For the text-containing cell, return its midpoint in (X, Y) coordinate format. 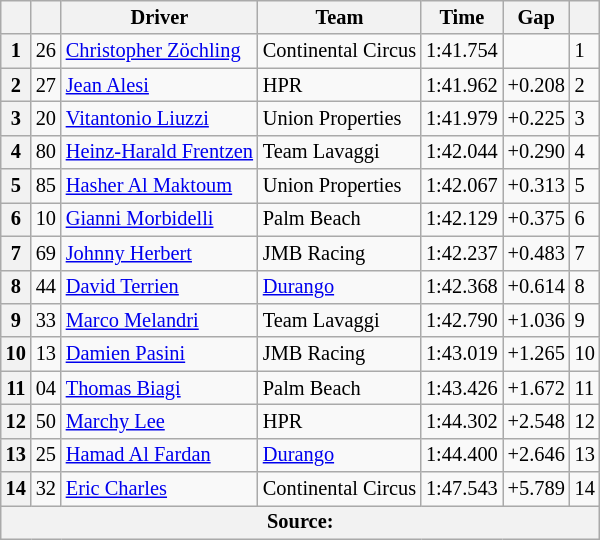
Thomas Biagi (160, 388)
Time (462, 17)
Marco Melandri (160, 320)
Jean Alesi (160, 85)
+0.375 (536, 219)
Gianni Morbidelli (160, 219)
1:43.426 (462, 388)
+5.789 (536, 489)
David Terrien (160, 287)
Damien Pasini (160, 354)
+2.548 (536, 421)
1:41.962 (462, 85)
+2.646 (536, 455)
1:42.237 (462, 253)
25 (46, 455)
Gap (536, 17)
1:41.979 (462, 118)
85 (46, 186)
44 (46, 287)
Johnny Herbert (160, 253)
1:42.129 (462, 219)
+0.483 (536, 253)
Source: (300, 522)
+0.208 (536, 85)
1:41.754 (462, 51)
1:44.302 (462, 421)
Hamad Al Fardan (160, 455)
Eric Charles (160, 489)
Vitantonio Liuzzi (160, 118)
Hasher Al Maktoum (160, 186)
+0.225 (536, 118)
1:44.400 (462, 455)
27 (46, 85)
+1.672 (536, 388)
+1.036 (536, 320)
Heinz-Harald Frentzen (160, 152)
50 (46, 421)
+0.313 (536, 186)
1:42.790 (462, 320)
32 (46, 489)
+0.290 (536, 152)
04 (46, 388)
Team (340, 17)
69 (46, 253)
26 (46, 51)
Christopher Zöchling (160, 51)
Marchy Lee (160, 421)
+0.614 (536, 287)
Driver (160, 17)
1:42.067 (462, 186)
1:43.019 (462, 354)
20 (46, 118)
80 (46, 152)
+1.265 (536, 354)
1:42.044 (462, 152)
1:42.368 (462, 287)
33 (46, 320)
1:47.543 (462, 489)
